Locate the cell with the specified text and output its [X, Y] center coordinate. 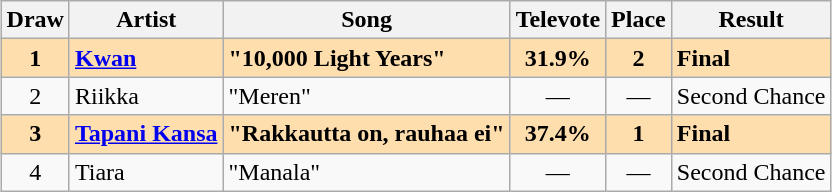
Artist [146, 20]
31.9% [558, 58]
"10,000 Light Years" [366, 58]
Draw [35, 20]
Kwan [146, 58]
Riikka [146, 96]
Result [751, 20]
"Meren" [366, 96]
Place [639, 20]
Tapani Kansa [146, 134]
Song [366, 20]
"Manala" [366, 172]
"Rakkautta on, rauhaa ei" [366, 134]
3 [35, 134]
Tiara [146, 172]
37.4% [558, 134]
Televote [558, 20]
4 [35, 172]
